Provide the [x, y] coordinate of the cell's center where the given text is located.  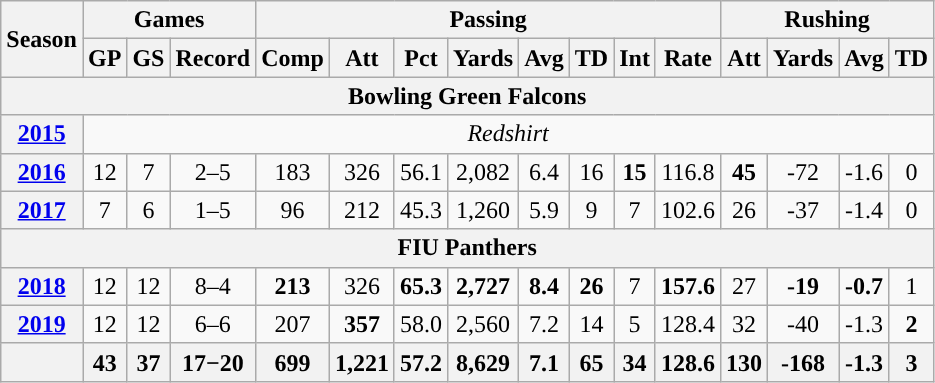
Games [168, 20]
1,260 [484, 210]
45 [744, 172]
16 [591, 172]
-19 [804, 286]
8,629 [484, 362]
56.1 [420, 172]
2,082 [484, 172]
5.9 [544, 210]
14 [591, 324]
102.6 [688, 210]
57.2 [420, 362]
6–6 [213, 324]
17−20 [213, 362]
GS [148, 58]
6.4 [544, 172]
Season [42, 39]
65.3 [420, 286]
Rushing [826, 20]
FIU Panthers [468, 248]
45.3 [420, 210]
58.0 [420, 324]
-0.7 [864, 286]
9 [591, 210]
Comp [293, 58]
128.6 [688, 362]
213 [293, 286]
-40 [804, 324]
Record [213, 58]
2,727 [484, 286]
Int [635, 58]
130 [744, 362]
43 [104, 362]
32 [744, 324]
5 [635, 324]
GP [104, 58]
1–5 [213, 210]
15 [635, 172]
34 [635, 362]
Redshirt [508, 134]
2019 [42, 324]
2,560 [484, 324]
6 [148, 210]
-37 [804, 210]
2015 [42, 134]
207 [293, 324]
183 [293, 172]
-1.6 [864, 172]
-168 [804, 362]
27 [744, 286]
2018 [42, 286]
Bowling Green Falcons [468, 96]
7.2 [544, 324]
2–5 [213, 172]
7.1 [544, 362]
8–4 [213, 286]
96 [293, 210]
-72 [804, 172]
2 [911, 324]
-1.4 [864, 210]
65 [591, 362]
8.4 [544, 286]
157.6 [688, 286]
116.8 [688, 172]
Rate [688, 58]
Pct [420, 58]
1,221 [362, 362]
128.4 [688, 324]
1 [911, 286]
37 [148, 362]
357 [362, 324]
2017 [42, 210]
212 [362, 210]
2016 [42, 172]
Passing [488, 20]
699 [293, 362]
3 [911, 362]
